Provide the [X, Y] coordinate of the cell's center where the given text is located.  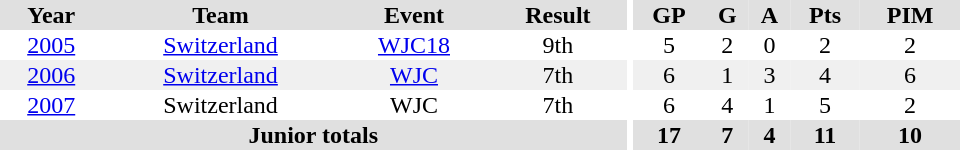
3 [770, 75]
PIM [910, 15]
Year [51, 15]
2007 [51, 105]
10 [910, 135]
9th [558, 45]
Team [220, 15]
Result [558, 15]
A [770, 15]
17 [670, 135]
WJC18 [414, 45]
2005 [51, 45]
Pts [825, 15]
2006 [51, 75]
G [728, 15]
7 [728, 135]
Event [414, 15]
11 [825, 135]
Junior totals [314, 135]
0 [770, 45]
GP [670, 15]
